Scan for the cell matching the given text and deliver its (X, Y) coordinate at center. 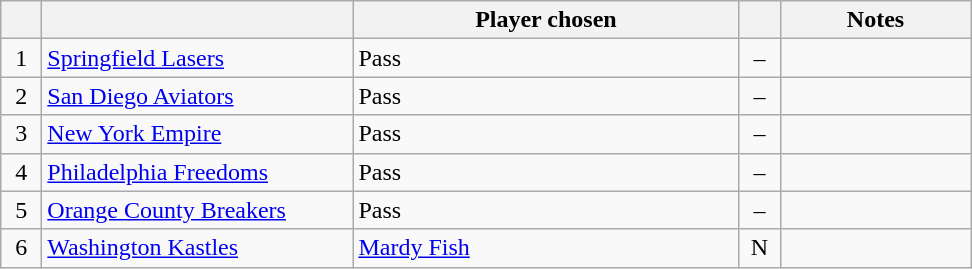
Washington Kastles (198, 248)
Philadelphia Freedoms (198, 172)
San Diego Aviators (198, 96)
Notes (876, 20)
N (760, 248)
Mardy Fish (546, 248)
New York Empire (198, 134)
1 (22, 58)
3 (22, 134)
Springfield Lasers (198, 58)
Orange County Breakers (198, 210)
6 (22, 248)
5 (22, 210)
2 (22, 96)
4 (22, 172)
Player chosen (546, 20)
